Detect which cell encompasses the target text, then output its [x, y] center coordinate. 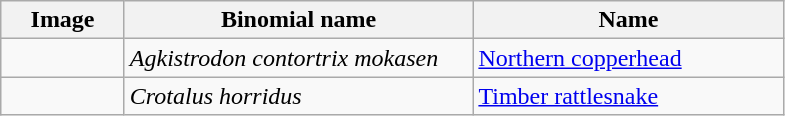
Agkistrodon contortrix mokasen [298, 58]
Timber rattlesnake [628, 96]
Image [63, 20]
Northern copperhead [628, 58]
Name [628, 20]
Crotalus horridus [298, 96]
Binomial name [298, 20]
